Determine the (X, Y) coordinate at the center of the cell enclosing the given text.  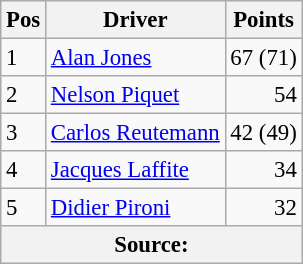
Nelson Piquet (136, 95)
3 (24, 133)
Points (264, 20)
2 (24, 95)
32 (264, 208)
67 (71) (264, 58)
Jacques Laffite (136, 170)
Driver (136, 20)
Pos (24, 20)
4 (24, 170)
42 (49) (264, 133)
Carlos Reutemann (136, 133)
5 (24, 208)
Source: (152, 245)
1 (24, 58)
Didier Pironi (136, 208)
54 (264, 95)
Alan Jones (136, 58)
34 (264, 170)
